Scan for the cell matching the given text and deliver its [X, Y] coordinate at center. 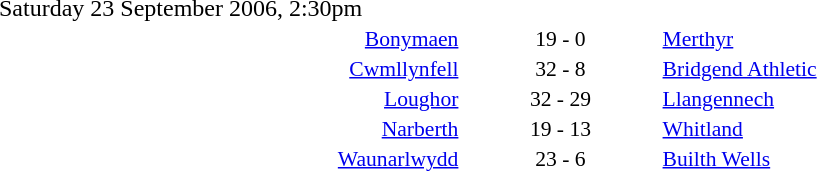
19 - 13 [560, 128]
32 - 29 [560, 98]
19 - 0 [560, 38]
32 - 8 [560, 68]
